For the text-containing cell, return its midpoint in [x, y] coordinate format. 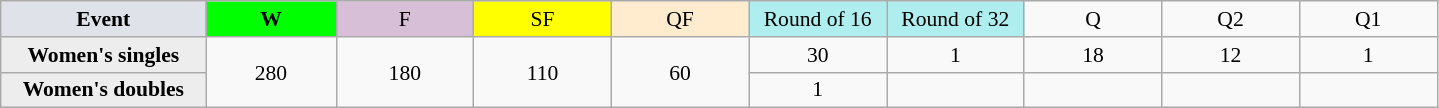
180 [405, 72]
110 [543, 72]
Q [1093, 19]
12 [1231, 55]
SF [543, 19]
Round of 16 [818, 19]
280 [271, 72]
Event [104, 19]
Q2 [1231, 19]
30 [818, 55]
Round of 32 [955, 19]
Q1 [1368, 19]
W [271, 19]
QF [680, 19]
Women's singles [104, 55]
18 [1093, 55]
F [405, 19]
60 [680, 72]
Women's doubles [104, 90]
